Detect which cell encompasses the target text, then output its [x, y] center coordinate. 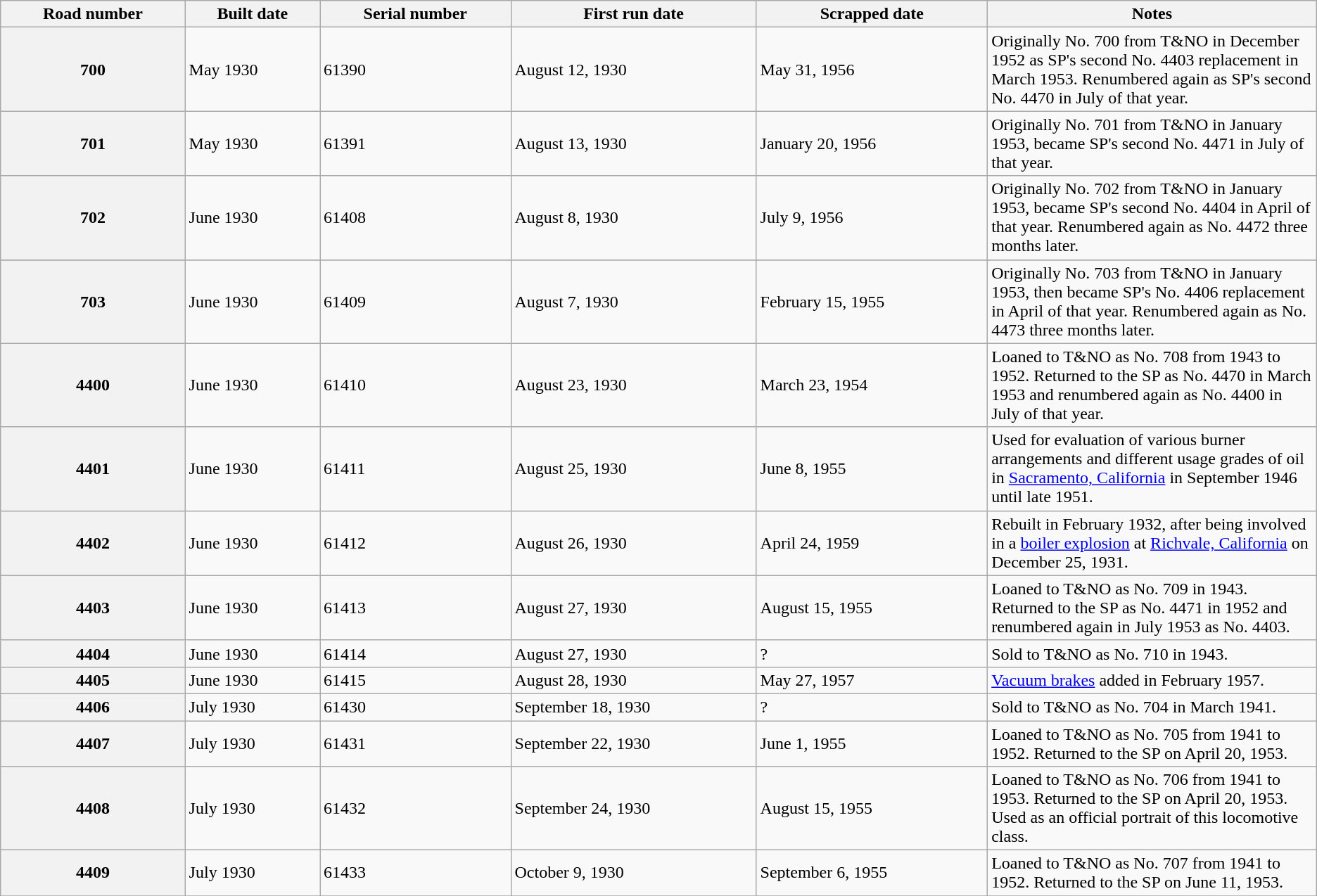
August 7, 1930 [633, 301]
61390 [415, 69]
701 [93, 143]
702 [93, 218]
Loaned to T&NO as No. 707 from 1941 to 1952. Returned to the SP on June 11, 1953. [1152, 873]
January 20, 1956 [872, 143]
Vacuum brakes added in February 1957. [1152, 680]
61412 [415, 543]
August 23, 1930 [633, 385]
August 26, 1930 [633, 543]
June 1, 1955 [872, 743]
March 23, 1954 [872, 385]
Loaned to T&NO as No. 708 from 1943 to 1952. Returned to the SP as No. 4470 in March 1953 and renumbered again as No. 4400 in July of that year. [1152, 385]
700 [93, 69]
Originally No. 701 from T&NO in January 1953, became SP's second No. 4471 in July of that year. [1152, 143]
61410 [415, 385]
September 6, 1955 [872, 873]
May 31, 1956 [872, 69]
61415 [415, 680]
September 18, 1930 [633, 707]
Scrapped date [872, 14]
61413 [415, 608]
Built date [252, 14]
4401 [93, 468]
61409 [415, 301]
61433 [415, 873]
Sold to T&NO as No. 710 in 1943. [1152, 653]
4405 [93, 680]
June 8, 1955 [872, 468]
Loaned to T&NO as No. 706 from 1941 to 1953. Returned to the SP on April 20, 1953. Used as an official portrait of this locomotive class. [1152, 809]
4402 [93, 543]
61414 [415, 653]
703 [93, 301]
Used for evaluation of various burner arrangements and different usage grades of oil in Sacramento, California in September 1946 until late 1951. [1152, 468]
61411 [415, 468]
61430 [415, 707]
August 8, 1930 [633, 218]
4409 [93, 873]
September 22, 1930 [633, 743]
April 24, 1959 [872, 543]
Originally No. 702 from T&NO in January 1953, became SP's second No. 4404 in April of that year. Renumbered again as No. 4472 three months later. [1152, 218]
4406 [93, 707]
August 25, 1930 [633, 468]
August 28, 1930 [633, 680]
61431 [415, 743]
4408 [93, 809]
October 9, 1930 [633, 873]
4404 [93, 653]
Serial number [415, 14]
Notes [1152, 14]
August 13, 1930 [633, 143]
Sold to T&NO as No. 704 in March 1941. [1152, 707]
Road number [93, 14]
September 24, 1930 [633, 809]
February 15, 1955 [872, 301]
4407 [93, 743]
July 9, 1956 [872, 218]
4400 [93, 385]
61432 [415, 809]
Loaned to T&NO as No. 705 from 1941 to 1952. Returned to the SP on April 20, 1953. [1152, 743]
4403 [93, 608]
May 27, 1957 [872, 680]
Loaned to T&NO as No. 709 in 1943. Returned to the SP as No. 4471 in 1952 and renumbered again in July 1953 as No. 4403. [1152, 608]
Rebuilt in February 1932, after being involved in a boiler explosion at Richvale, California on December 25, 1931. [1152, 543]
61408 [415, 218]
61391 [415, 143]
August 12, 1930 [633, 69]
First run date [633, 14]
